Find where the given text appears and provide that cell's center as [X, Y] coordinate. 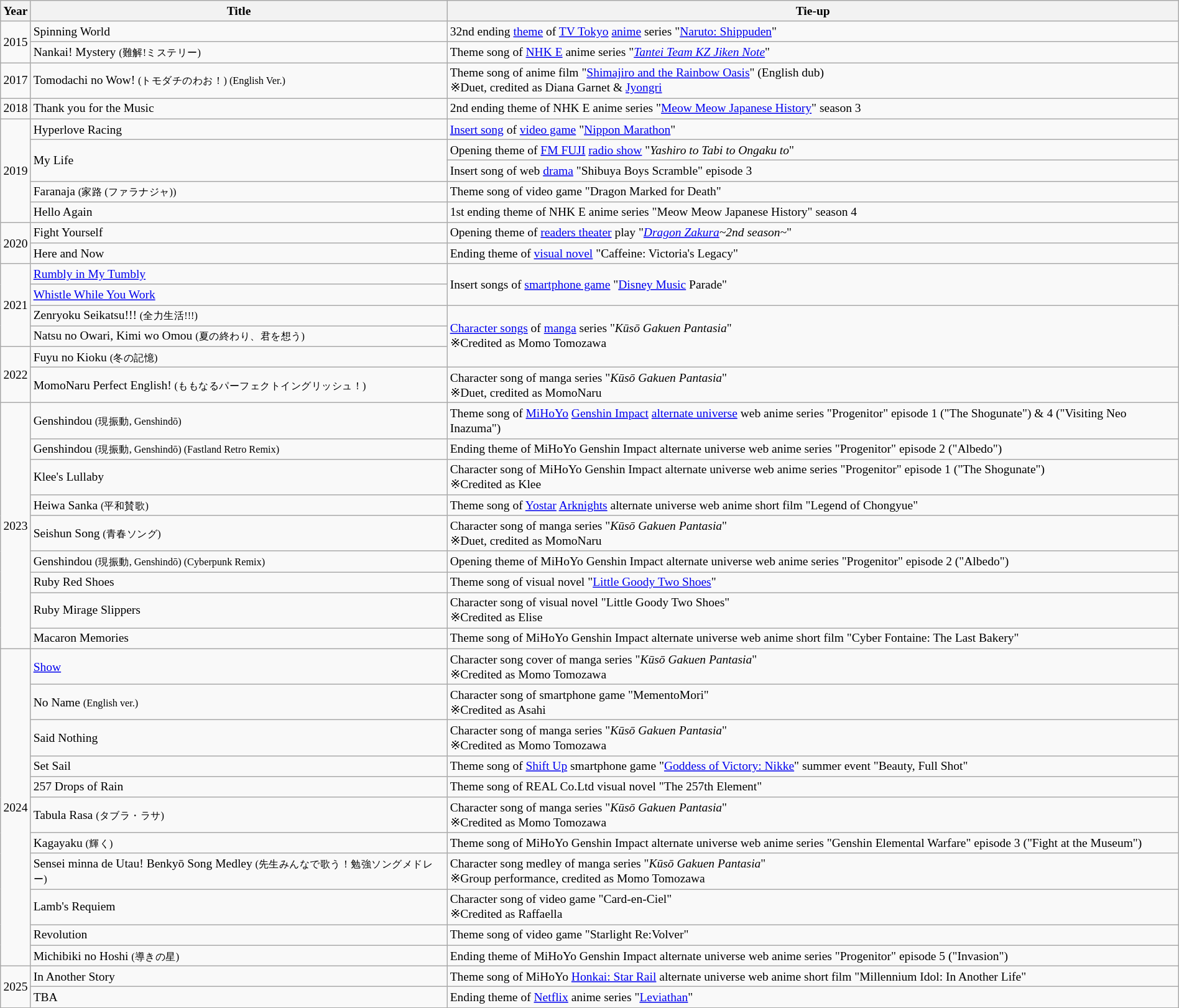
Genshindou (現振動, Genshindō) [239, 420]
Ruby Mirage Slippers [239, 611]
Kagayaku (輝く) [239, 843]
Faranaja (家路 (ファラナジャ)) [239, 192]
2020 [16, 244]
Fight Yourself [239, 233]
Opening theme of readers theater play "Dragon Zakura~2nd season~" [813, 233]
Title [239, 11]
Whistle While You Work [239, 295]
Theme song of video game "Starlight Re:Volver" [813, 935]
2018 [16, 108]
Theme song of NHK E anime series "Tantei Team KZ Jiken Note" [813, 52]
Theme song of MiHoYo Genshin Impact alternate universe web anime short film "Cyber Fontaine: The Last Bakery" [813, 638]
2017 [16, 81]
2025 [16, 986]
In Another Story [239, 976]
Insert song of video game "Nippon Marathon" [813, 129]
Genshindou (現振動, Genshindō) (Fastland Retro Remix) [239, 449]
Character song medley of manga series "Kūsō Gakuen Pantasia"※Group performance, credited as Momo Tomozawa [813, 871]
Ruby Red Shoes [239, 582]
Ending theme of visual novel "Caffeine: Victoria's Legacy" [813, 254]
Tie-up [813, 11]
Hello Again [239, 211]
Theme song of REAL Co.Ltd visual novel "The 257th Element" [813, 786]
Ending theme of MiHoYo Genshin Impact alternate universe web anime series "Progenitor" episode 2 ("Albedo") [813, 449]
Thank you for the Music [239, 108]
Tabula Rasa (タブラ・ラサ) [239, 815]
2024 [16, 807]
Said Nothing [239, 738]
2nd ending theme of NHK E anime series "Meow Meow Japanese History" season 3 [813, 108]
2021 [16, 305]
Theme song of anime film "Shimajiro and the Rainbow Oasis" (English dub)※Duet, credited as Diana Garnet & Jyongri [813, 81]
32nd ending theme of TV Tokyo anime series "Naruto: Shippuden" [813, 31]
Show [239, 667]
Set Sail [239, 766]
2023 [16, 526]
Here and Now [239, 254]
Character song of smartphone game "MementoMori"※Credited as Asahi [813, 703]
Insert song of web drama "Shibuya Boys Scramble" episode 3 [813, 170]
Lamb's Requiem [239, 907]
257 Drops of Rain [239, 786]
My Life [239, 160]
Nankai! Mystery (難解!ミステリー) [239, 52]
Natsu no Owari, Kimi wo Omou (夏の終わり、君を想う) [239, 336]
Ending theme of Netflix anime series "Leviathan" [813, 997]
Seishun Song (青春ソング) [239, 534]
Klee's Lullaby [239, 476]
Theme song of MiHoYo Genshin Impact alternate universe web anime series "Genshin Elemental Warfare" episode 3 ("Fight at the Museum") [813, 843]
Michibiki no Hoshi (導きの星) [239, 955]
Zenryoku Seikatsu!!! (全力生活!!!) [239, 316]
Character song cover of manga series "Kūsō Gakuen Pantasia"※Credited as Momo Tomozawa [813, 667]
Theme song of MiHoYo Honkai: Star Rail alternate universe web anime short film "Millennium Idol: In Another Life" [813, 976]
Character song of MiHoYo Genshin Impact alternate universe web anime series "Progenitor" episode 1 ("The Shogunate")※Credited as Klee [813, 476]
Theme song of video game "Dragon Marked for Death" [813, 192]
Genshindou (現振動, Genshindō) (Cyberpunk Remix) [239, 561]
2022 [16, 374]
Theme song of Shift Up smartphone game "Goddess of Victory: Nikke" summer event "Beauty, Full Shot" [813, 766]
Ending theme of MiHoYo Genshin Impact alternate universe web anime series "Progenitor" episode 5 ("Invasion") [813, 955]
Tomodachi no Wow! (トモダチのわお！) (English Ver.) [239, 81]
Revolution [239, 935]
Character song of visual novel "Little Goody Two Shoes"※Credited as Elise [813, 611]
Sensei minna de Utau! Benkyō Song Medley (先生みんなで歌う！勉強ソングメドレー) [239, 871]
TBA [239, 997]
2015 [16, 42]
MomoNaru Perfect English! (ももなるパーフェクトイングリッシュ！) [239, 386]
Theme song of MiHoYo Genshin Impact alternate universe web anime series "Progenitor" episode 1 ("The Shogunate") & 4 ("Visiting Neo Inazuma") [813, 420]
Hyperlove Racing [239, 129]
Opening theme of MiHoYo Genshin Impact alternate universe web anime series "Progenitor" episode 2 ("Albedo") [813, 561]
Theme song of visual novel "Little Goody Two Shoes" [813, 582]
Year [16, 11]
Spinning World [239, 31]
Macaron Memories [239, 638]
No Name (English ver.) [239, 703]
Insert songs of smartphone game "Disney Music Parade" [813, 285]
Character songs of manga series "Kūsō Gakuen Pantasia"※Credited as Momo Tomozawa [813, 336]
Opening theme of FM FUJI radio show "Yashiro to Tabi to Ongaku to" [813, 149]
2019 [16, 170]
Fuyu no Kioku (冬の記憶) [239, 357]
Theme song of Yostar Arknights alternate universe web anime short film "Legend of Chongyue" [813, 505]
Heiwa Sanka (平和賛歌) [239, 505]
1st ending theme of NHK E anime series "Meow Meow Japanese History" season 4 [813, 211]
Rumbly in My Tumbly [239, 274]
Character song of video game "Card-en-Ciel"※Credited as Raffaella [813, 907]
